Extract the (x, y) coordinate from the center of the cell holding the provided text.  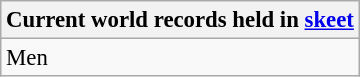
Current world records held in skeet (180, 20)
Men (180, 58)
